Locate the cell with the specified text and output its [x, y] center coordinate. 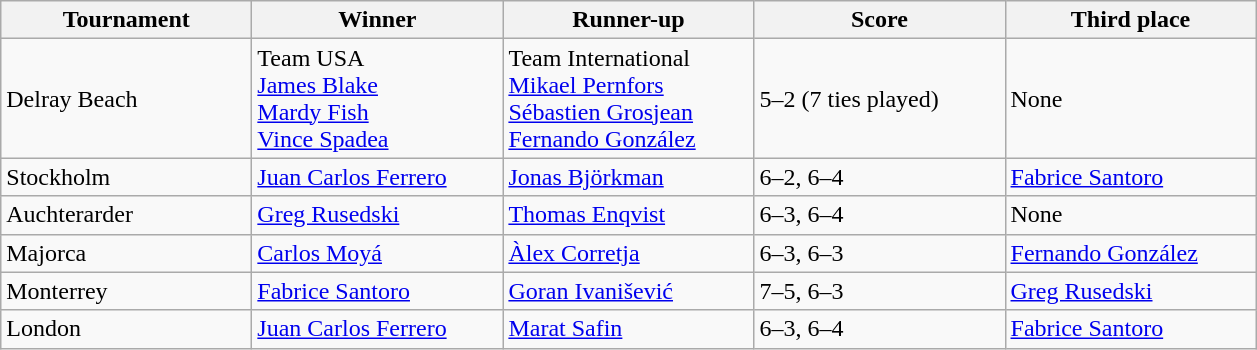
Jonas Björkman [628, 177]
Tournament [126, 20]
Team USA James Blake Mardy Fish Vince Spadea [378, 98]
Monterrey [126, 291]
Score [880, 20]
Thomas Enqvist [628, 215]
Delray Beach [126, 98]
Runner-up [628, 20]
Marat Safin [628, 329]
6–3, 6–3 [880, 253]
Stockholm [126, 177]
Àlex Corretja [628, 253]
Goran Ivanišević [628, 291]
Team International Mikael Pernfors Sébastien Grosjean Fernando González [628, 98]
Third place [1130, 20]
Auchterarder [126, 215]
Fernando González [1130, 253]
6–2, 6–4 [880, 177]
5–2 (7 ties played) [880, 98]
Majorca [126, 253]
Carlos Moyá [378, 253]
7–5, 6–3 [880, 291]
Winner [378, 20]
London [126, 329]
